Scan for the cell matching the given text and deliver its [x, y] coordinate at center. 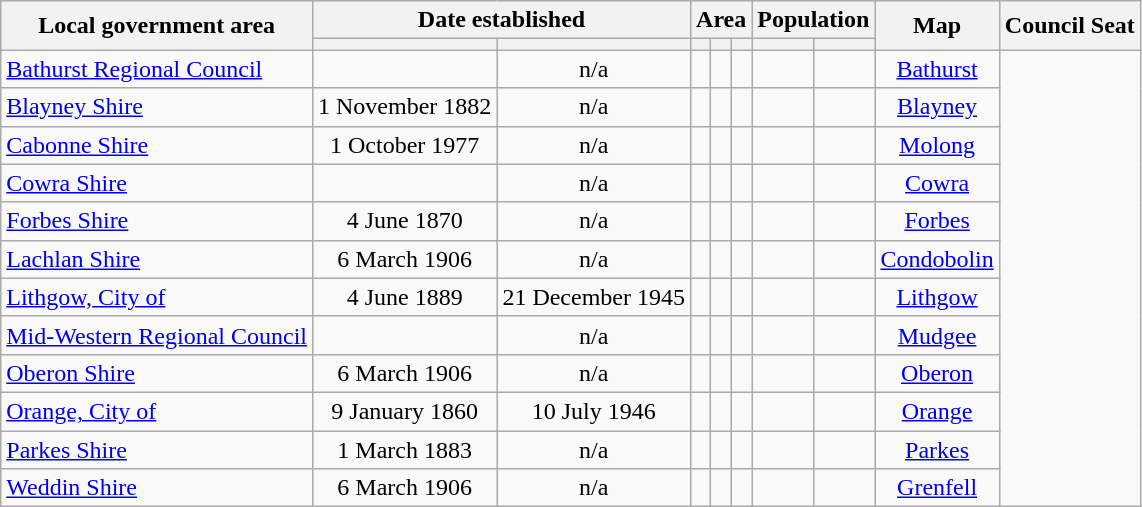
Date established [501, 20]
Forbes [937, 221]
Cowra [937, 183]
Blayney Shire [157, 107]
Council Seat [1070, 26]
Forbes Shire [157, 221]
Parkes Shire [157, 449]
Map [937, 26]
Lithgow, City of [157, 297]
Grenfell [937, 488]
Molong [937, 145]
9 January 1860 [404, 411]
Lithgow [937, 297]
Orange, City of [157, 411]
10 July 1946 [594, 411]
Blayney [937, 107]
1 March 1883 [404, 449]
Local government area [157, 26]
Bathurst [937, 69]
Cowra Shire [157, 183]
Orange [937, 411]
21 December 1945 [594, 297]
Parkes [937, 449]
Lachlan Shire [157, 259]
Mid-Western Regional Council [157, 335]
Condobolin [937, 259]
Bathurst Regional Council [157, 69]
Oberon Shire [157, 373]
Area [722, 20]
1 November 1882 [404, 107]
Cabonne Shire [157, 145]
1 October 1977 [404, 145]
4 June 1870 [404, 221]
Population [814, 20]
Weddin Shire [157, 488]
Oberon [937, 373]
4 June 1889 [404, 297]
Mudgee [937, 335]
